For the text-containing cell, return its midpoint in (X, Y) coordinate format. 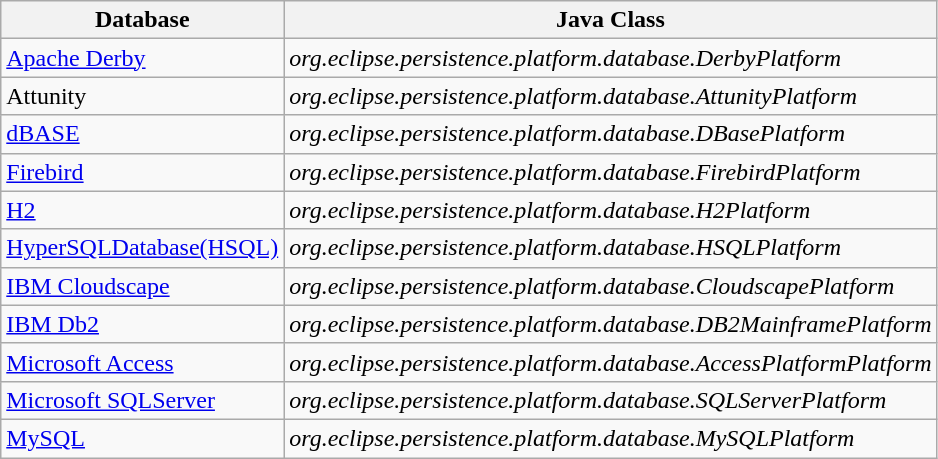
Java Class (610, 20)
org.eclipse.persistence.platform.database.DB2MainframePlatform (610, 324)
org.eclipse.persistence.platform.database.SQLServerPlatform (610, 400)
org.eclipse.persistence.platform.database.DerbyPlatform (610, 58)
org.eclipse.persistence.platform.database.AccessPlatformPlatform (610, 362)
H2 (142, 210)
org.eclipse.persistence.platform.database.MySQLPlatform (610, 438)
org.eclipse.persistence.platform.database.FirebirdPlatform (610, 172)
Microsoft SQLServer (142, 400)
IBM Db2 (142, 324)
org.eclipse.persistence.platform.database.H2Platform (610, 210)
org.eclipse.persistence.platform.database.HSQLPlatform (610, 248)
Microsoft Access (142, 362)
org.eclipse.persistence.platform.database.CloudscapePlatform (610, 286)
org.eclipse.persistence.platform.database.DBasePlatform (610, 134)
Attunity (142, 96)
Database (142, 20)
MySQL (142, 438)
Firebird (142, 172)
dBASE (142, 134)
HyperSQLDatabase(HSQL) (142, 248)
org.eclipse.persistence.platform.database.AttunityPlatform (610, 96)
IBM Cloudscape (142, 286)
Apache Derby (142, 58)
